Provide the (x, y) coordinate of the cell's center where the given text is located.  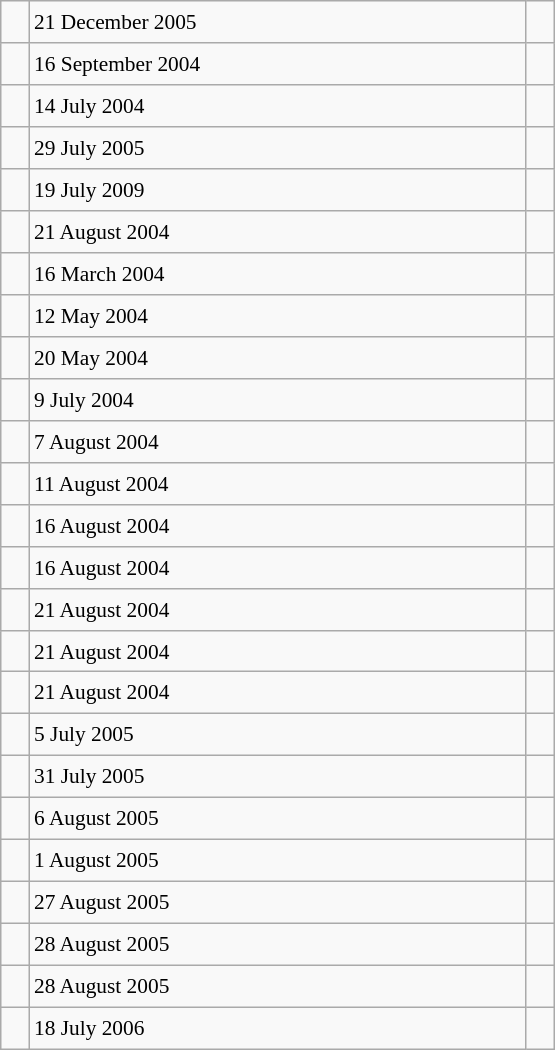
21 December 2005 (278, 22)
16 March 2004 (278, 274)
5 July 2005 (278, 735)
29 July 2005 (278, 148)
20 May 2004 (278, 358)
14 July 2004 (278, 106)
1 August 2005 (278, 861)
18 July 2006 (278, 1028)
19 July 2009 (278, 190)
11 August 2004 (278, 483)
16 September 2004 (278, 64)
12 May 2004 (278, 316)
7 August 2004 (278, 441)
9 July 2004 (278, 399)
27 August 2005 (278, 903)
31 July 2005 (278, 777)
6 August 2005 (278, 819)
